Scan for the cell matching the given text and deliver its [X, Y] coordinate at center. 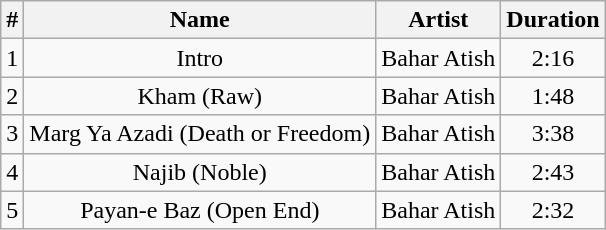
2:16 [553, 58]
Najib (Noble) [200, 172]
Payan-e Baz (Open End) [200, 210]
Duration [553, 20]
Artist [438, 20]
1:48 [553, 96]
3 [12, 134]
5 [12, 210]
1 [12, 58]
3:38 [553, 134]
Name [200, 20]
2:32 [553, 210]
2:43 [553, 172]
Marg Ya Azadi (Death or Freedom) [200, 134]
2 [12, 96]
Intro [200, 58]
4 [12, 172]
# [12, 20]
Kham (Raw) [200, 96]
